Identify which cell holds the provided text, then report its (x, y) central coordinate. 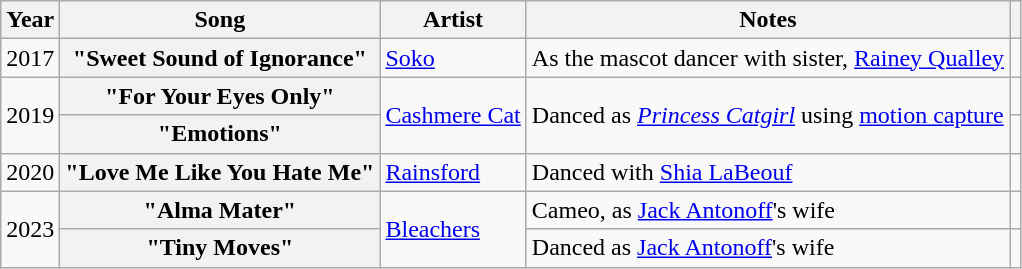
Danced with Shia LaBeouf (768, 172)
2020 (30, 172)
"Love Me Like You Hate Me" (220, 172)
Rainsford (453, 172)
2023 (30, 229)
2019 (30, 115)
Artist (453, 20)
"Emotions" (220, 134)
Soko (453, 58)
"Tiny Moves" (220, 248)
"Sweet Sound of Ignorance" (220, 58)
Danced as Princess Catgirl using motion capture (768, 115)
Bleachers (453, 229)
"For Your Eyes Only" (220, 96)
As the mascot dancer with sister, Rainey Qualley (768, 58)
2017 (30, 58)
Notes (768, 20)
Cameo, as Jack Antonoff's wife (768, 210)
Cashmere Cat (453, 115)
"Alma Mater" (220, 210)
Danced as Jack Antonoff's wife (768, 248)
Song (220, 20)
Year (30, 20)
